Pinpoint the cell where the given text exists, returning its [x, y] midpoint coordinate. 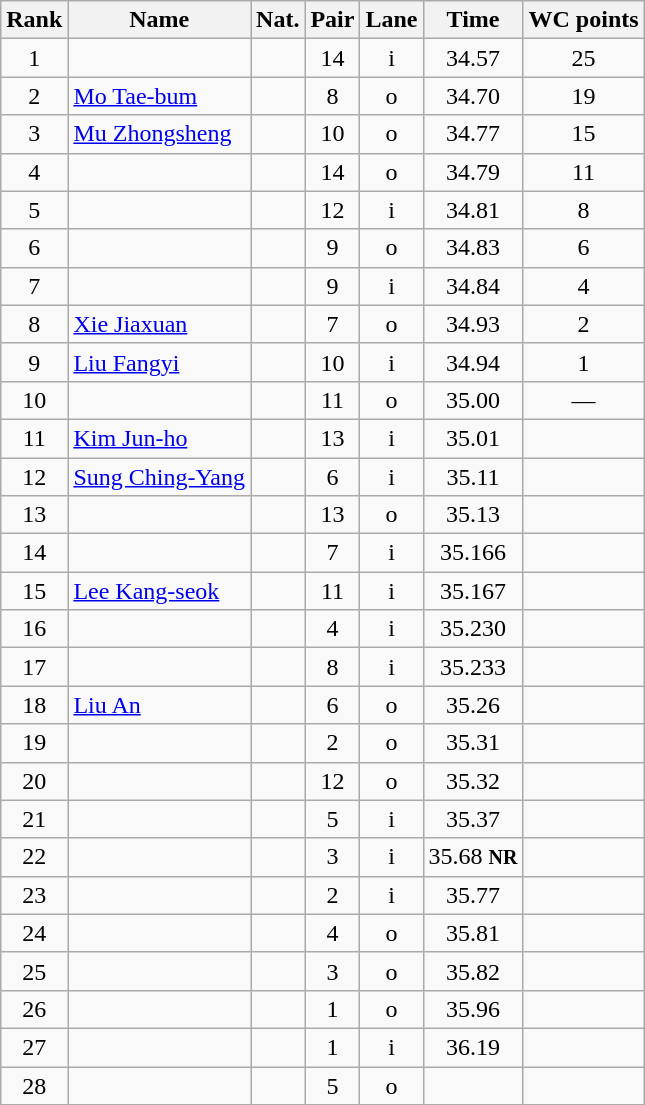
24 [34, 933]
17 [34, 667]
35.68 NR [473, 857]
34.70 [473, 96]
35.96 [473, 1009]
35.230 [473, 629]
36.19 [473, 1047]
35.26 [473, 705]
35.81 [473, 933]
35.167 [473, 591]
34.94 [473, 362]
Lane [392, 20]
35.00 [473, 400]
Liu Fangyi [160, 362]
34.93 [473, 324]
34.79 [473, 172]
23 [34, 895]
20 [34, 781]
35.13 [473, 515]
35.37 [473, 819]
34.77 [473, 134]
35.166 [473, 553]
35.77 [473, 895]
28 [34, 1085]
27 [34, 1047]
Liu An [160, 705]
22 [34, 857]
Xie Jiaxuan [160, 324]
21 [34, 819]
Lee Kang-seok [160, 591]
34.83 [473, 248]
35.32 [473, 781]
35.01 [473, 438]
WC points [584, 20]
Nat. [278, 20]
Kim Jun-ho [160, 438]
35.11 [473, 477]
35.31 [473, 743]
34.81 [473, 210]
16 [34, 629]
Mo Tae-bum [160, 96]
26 [34, 1009]
— [584, 400]
Rank [34, 20]
Time [473, 20]
Sung Ching-Yang [160, 477]
18 [34, 705]
34.84 [473, 286]
34.57 [473, 58]
Name [160, 20]
Mu Zhongsheng [160, 134]
35.82 [473, 971]
Pair [332, 20]
35.233 [473, 667]
